Output the [X, Y] coordinate of the center of the cell containing the given text.  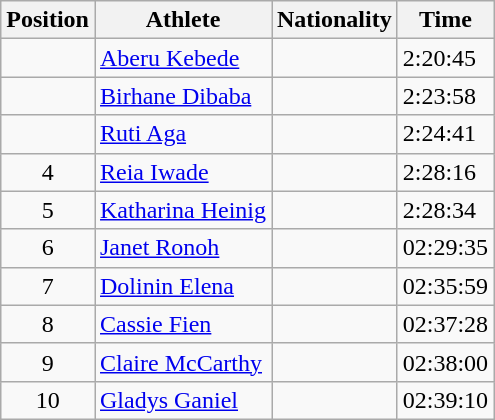
Reia Iwade [182, 172]
02:38:00 [445, 362]
Ruti Aga [182, 134]
8 [48, 324]
9 [48, 362]
7 [48, 286]
Cassie Fien [182, 324]
4 [48, 172]
02:39:10 [445, 400]
Gladys Ganiel [182, 400]
2:28:34 [445, 210]
2:23:58 [445, 96]
2:24:41 [445, 134]
Athlete [182, 20]
Katharina Heinig [182, 210]
Position [48, 20]
Dolinin Elena [182, 286]
02:37:28 [445, 324]
Claire McCarthy [182, 362]
10 [48, 400]
02:29:35 [445, 248]
2:20:45 [445, 58]
Birhane Dibaba [182, 96]
2:28:16 [445, 172]
Time [445, 20]
Nationality [335, 20]
Aberu Kebede [182, 58]
6 [48, 248]
5 [48, 210]
Janet Ronoh [182, 248]
02:35:59 [445, 286]
